Find where the given text appears and provide that cell's center as (X, Y) coordinate. 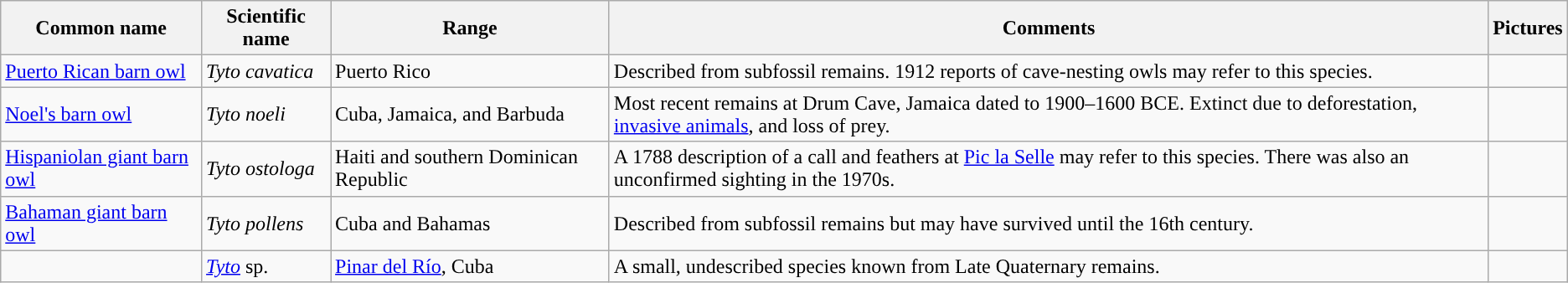
A 1788 description of a call and feathers at Pic la Selle may refer to this species. There was also an unconfirmed sighting in the 1970s. (1049, 169)
Hispaniolan giant barn owl (101, 169)
Tyto cavatica (266, 71)
Puerto Rico (471, 71)
Tyto noeli (266, 114)
Comments (1049, 28)
A small, undescribed species known from Late Quaternary remains. (1049, 266)
Most recent remains at Drum Cave, Jamaica dated to 1900–1600 BCE. Extinct due to deforestation, invasive animals, and loss of prey. (1049, 114)
Scientific name (266, 28)
Bahaman giant barn owl (101, 223)
Described from subfossil remains. 1912 reports of cave-nesting owls may refer to this species. (1049, 71)
Described from subfossil remains but may have survived until the 16th century. (1049, 223)
Tyto sp. (266, 266)
Tyto pollens (266, 223)
Common name (101, 28)
Puerto Rican barn owl (101, 71)
Haiti and southern Dominican Republic (471, 169)
Cuba, Jamaica, and Barbuda (471, 114)
Cuba and Bahamas (471, 223)
Noel's barn owl (101, 114)
Pinar del Río, Cuba (471, 266)
Range (471, 28)
Tyto ostologa (266, 169)
Pictures (1528, 28)
